Return [x, y] of the center of cell containing provided text 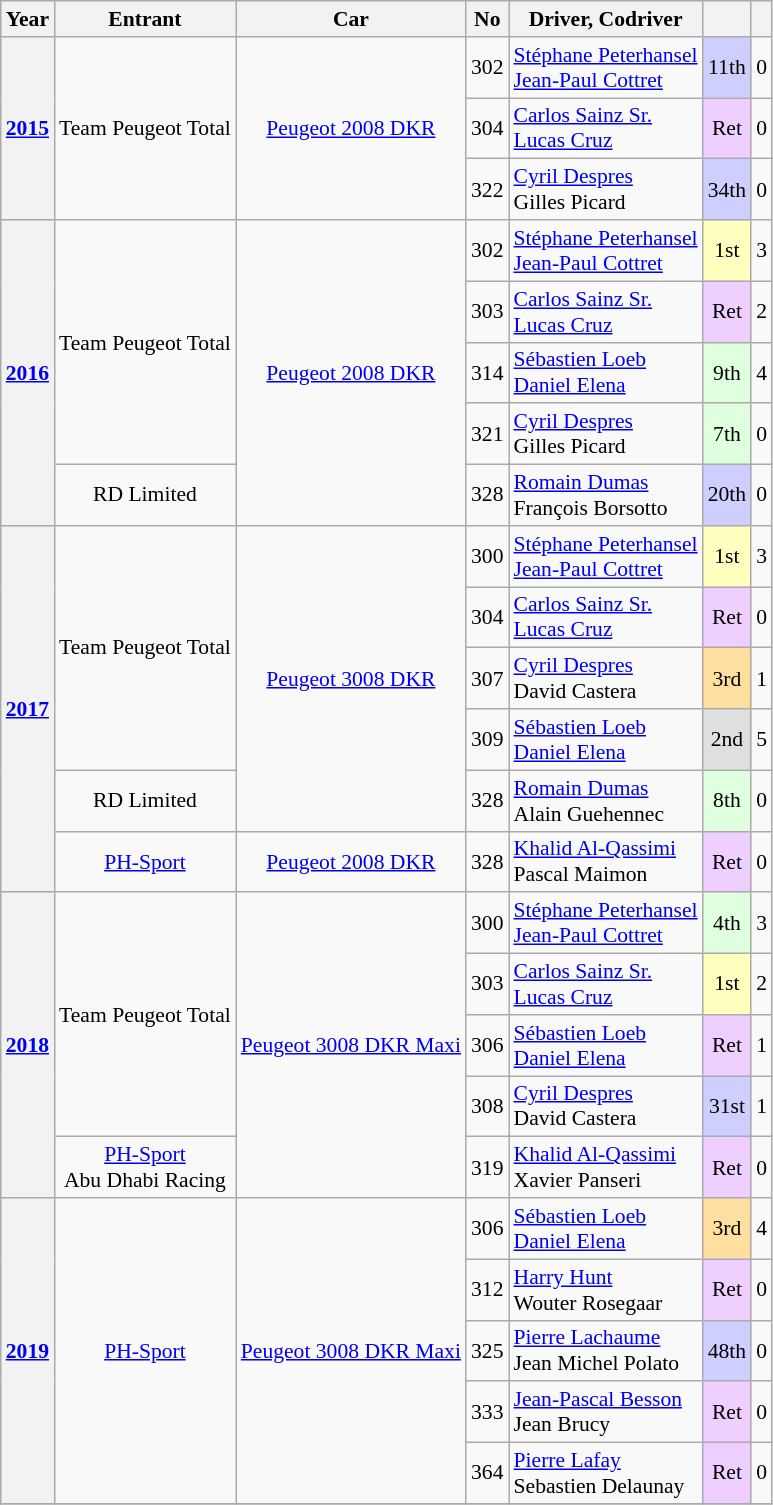
2015 [28, 128]
Pierre Lafay Sebastien Delaunay [605, 1474]
Peugeot 3008 DKR [351, 679]
Entrant [145, 19]
Romain Dumas Alain Guehennec [605, 800]
31st [728, 1106]
Romain Dumas François Borsotto [605, 496]
34th [728, 190]
48th [728, 1350]
20th [728, 496]
333 [488, 1412]
Khalid Al-Qassimi Pascal Maimon [605, 862]
Harry Hunt Wouter Rosegaar [605, 1290]
PH-SportAbu Dhabi Racing [145, 1168]
312 [488, 1290]
9th [728, 372]
11th [728, 68]
322 [488, 190]
308 [488, 1106]
Khalid Al-Qassimi Xavier Panseri [605, 1168]
314 [488, 372]
325 [488, 1350]
2017 [28, 710]
Pierre Lachaume Jean Michel Polato [605, 1350]
8th [728, 800]
319 [488, 1168]
Year [28, 19]
307 [488, 678]
364 [488, 1474]
No [488, 19]
4th [728, 924]
2019 [28, 1351]
Driver, Codriver [605, 19]
2nd [728, 740]
2018 [28, 1046]
2016 [28, 373]
7th [728, 434]
321 [488, 434]
309 [488, 740]
Car [351, 19]
Jean-Pascal Besson Jean Brucy [605, 1412]
5 [762, 740]
